Scan for the cell matching the given text and deliver its [X, Y] coordinate at center. 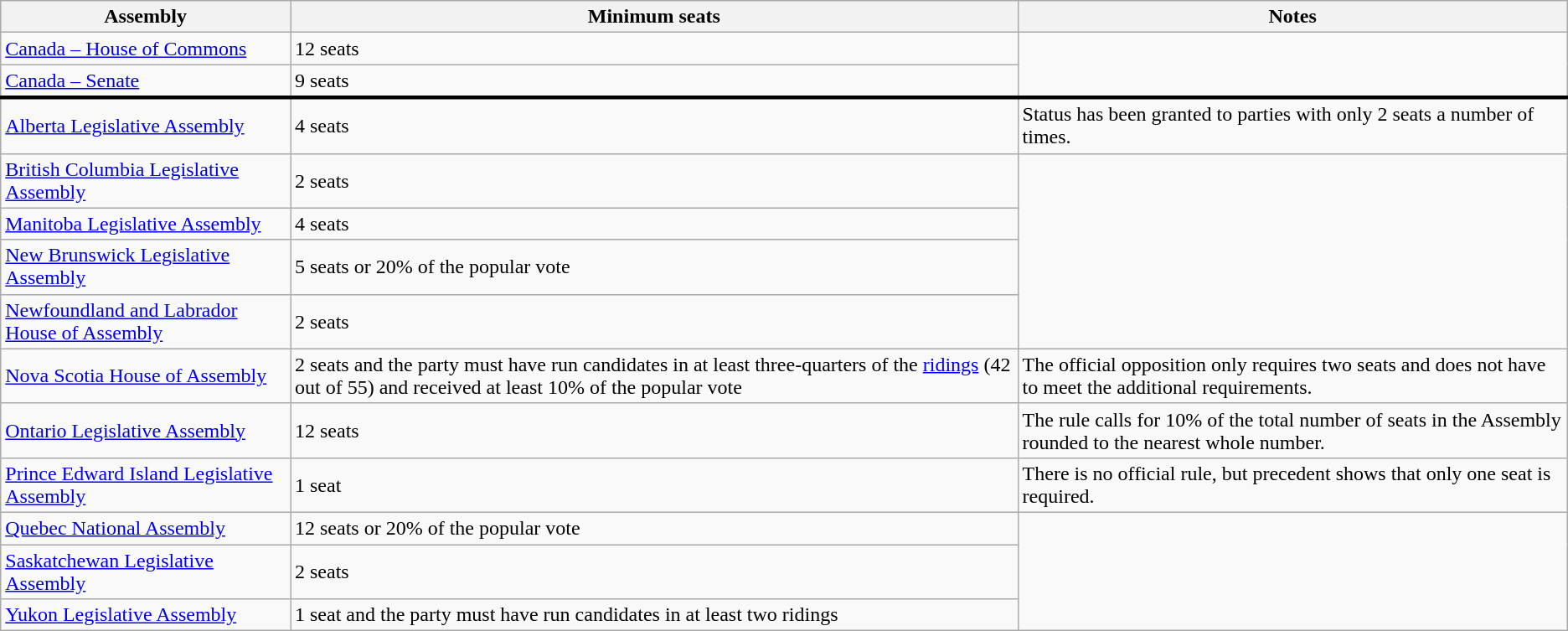
Canada – House of Commons [146, 49]
Quebec National Assembly [146, 528]
Assembly [146, 17]
Minimum seats [653, 17]
British Columbia Legislative Assembly [146, 181]
5 seats or 20% of the popular vote [653, 266]
Ontario Legislative Assembly [146, 431]
The official opposition only requires two seats and does not have to meet the additional requirements. [1292, 375]
Yukon Legislative Assembly [146, 615]
Canada – Senate [146, 81]
1 seat and the party must have run candidates in at least two ridings [653, 615]
12 seats or 20% of the popular vote [653, 528]
Saskatchewan Legislative Assembly [146, 572]
There is no official rule, but precedent shows that only one seat is required. [1292, 484]
Newfoundland and Labrador House of Assembly [146, 322]
Alberta Legislative Assembly [146, 126]
Nova Scotia House of Assembly [146, 375]
Prince Edward Island Legislative Assembly [146, 484]
New Brunswick Legislative Assembly [146, 266]
The rule calls for 10% of the total number of seats in the Assembly rounded to the nearest whole number. [1292, 431]
Notes [1292, 17]
Status has been granted to parties with only 2 seats a number of times. [1292, 126]
2 seats and the party must have run candidates in at least three-quarters of the ridings (42 out of 55) and received at least 10% of the popular vote [653, 375]
1 seat [653, 484]
9 seats [653, 81]
Manitoba Legislative Assembly [146, 224]
